Locate the cell with the specified text and output its [x, y] center coordinate. 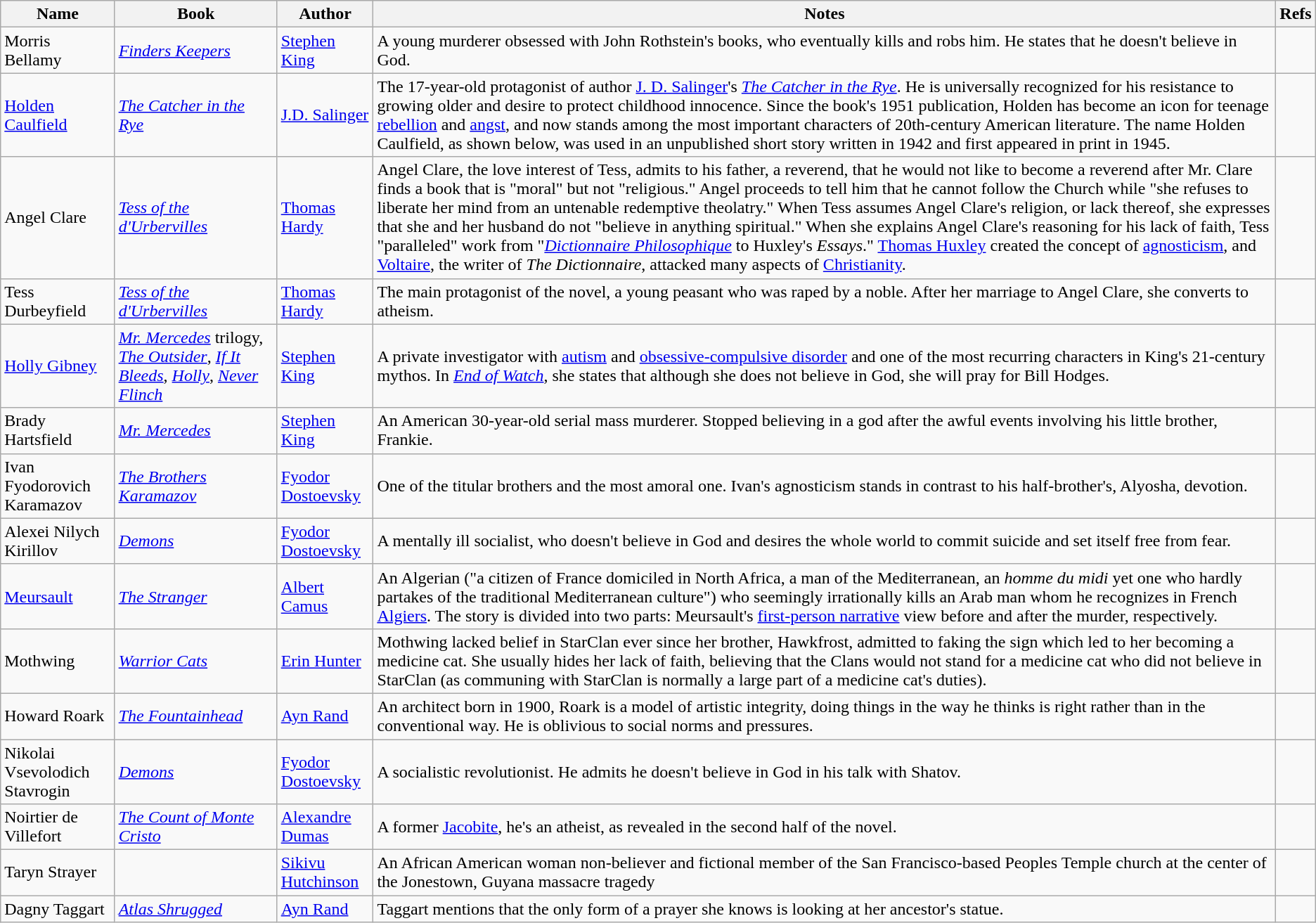
Taryn Strayer [58, 873]
Brady Hartsfield [58, 430]
Mr. Mercedes [195, 430]
Nikolai Vsevolodich Stavrogin [58, 772]
The Count of Monte Cristo [195, 827]
Dagny Taggart [58, 909]
A mentally ill socialist, who doesn't believe in God and desires the whole world to commit suicide and set itself free from fear. [825, 541]
Angel Clare [58, 218]
The main protagonist of the novel, a young peasant who was raped by a noble. After her marriage to Angel Clare, she converts to atheism. [825, 301]
The Catcher in the Rye [195, 115]
J.D. Salinger [325, 115]
The Brothers Karamazov [195, 486]
Morris Bellamy [58, 51]
Warrior Cats [195, 661]
Noirtier de Villefort [58, 827]
The Fountainhead [195, 716]
Meursault [58, 596]
Notes [825, 14]
The Stranger [195, 596]
Holden Caulfield [58, 115]
A former Jacobite, he's an atheist, as revealed in the second half of the novel. [825, 827]
Tess Durbeyfield [58, 301]
Finders Keepers [195, 51]
Albert Camus [325, 596]
Refs [1296, 14]
Holly Gibney [58, 366]
Mothwing [58, 661]
Taggart mentions that the only form of a prayer she knows is looking at her ancestor's statue. [825, 909]
Sikivu Hutchinson [325, 873]
Author [325, 14]
One of the titular brothers and the most amoral one. Ivan's agnosticism stands in contrast to his half-brother's, Alyosha, devotion. [825, 486]
Ivan Fyodorovich Karamazov [58, 486]
An American 30-year-old serial mass murderer. Stopped believing in a god after the awful events involving his little brother, Frankie. [825, 430]
Name [58, 14]
A young murderer obsessed with John Rothstein's books, who eventually kills and robs him. He states that he doesn't believe in God. [825, 51]
Alexei Nilych Kirillov [58, 541]
Atlas Shrugged [195, 909]
Book [195, 14]
Howard Roark [58, 716]
A socialistic revolutionist. He admits he doesn't believe in God in his talk with Shatov. [825, 772]
Erin Hunter [325, 661]
Alexandre Dumas [325, 827]
Mr. Mercedes trilogy, The Outsider, If It Bleeds, Holly, Never Flinch [195, 366]
